Return the (X, Y) coordinate for the center point of the cell that contains the specified text.  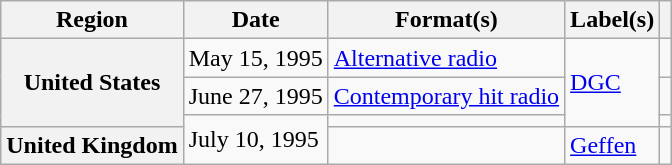
Date (256, 20)
May 15, 1995 (256, 58)
June 27, 1995 (256, 96)
United Kingdom (92, 145)
Alternative radio (446, 58)
July 10, 1995 (256, 140)
Contemporary hit radio (446, 96)
Region (92, 20)
Format(s) (446, 20)
United States (92, 82)
Label(s) (612, 20)
DGC (612, 82)
Geffen (612, 145)
